Capture the cell that displays the provided text and extract its (x, y) central coordinate. 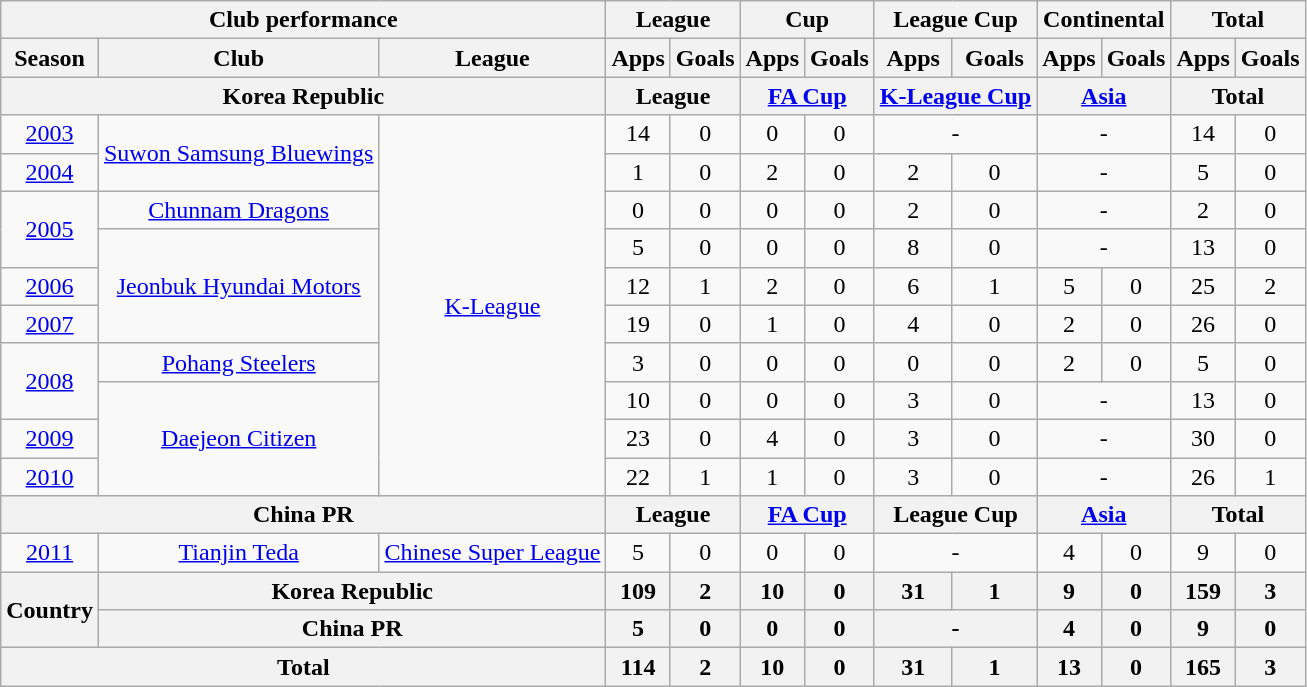
165 (1203, 667)
23 (638, 438)
Cup (807, 20)
2011 (50, 553)
2007 (50, 324)
109 (638, 591)
Club (238, 58)
19 (638, 324)
Chinese Super League (492, 553)
2003 (50, 134)
K-League Cup (955, 96)
Daejeon Citizen (238, 438)
114 (638, 667)
2005 (50, 229)
22 (638, 477)
2006 (50, 286)
Continental (1104, 20)
Suwon Samsung Bluewings (238, 153)
12 (638, 286)
2004 (50, 172)
2010 (50, 477)
159 (1203, 591)
Club performance (304, 20)
6 (913, 286)
2008 (50, 381)
Country (50, 610)
K-League (492, 306)
Pohang Steelers (238, 362)
Chunnam Dragons (238, 210)
Jeonbuk Hyundai Motors (238, 286)
30 (1203, 438)
Season (50, 58)
2009 (50, 438)
25 (1203, 286)
8 (913, 248)
Tianjin Teda (238, 553)
